Detect which cell encompasses the target text, then output its [x, y] center coordinate. 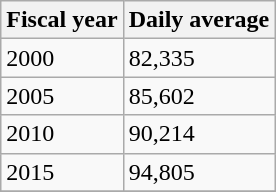
2015 [62, 172]
Daily average [199, 20]
82,335 [199, 58]
2010 [62, 134]
85,602 [199, 96]
90,214 [199, 134]
2000 [62, 58]
2005 [62, 96]
94,805 [199, 172]
Fiscal year [62, 20]
